Capture the cell that displays the provided text and extract its (X, Y) central coordinate. 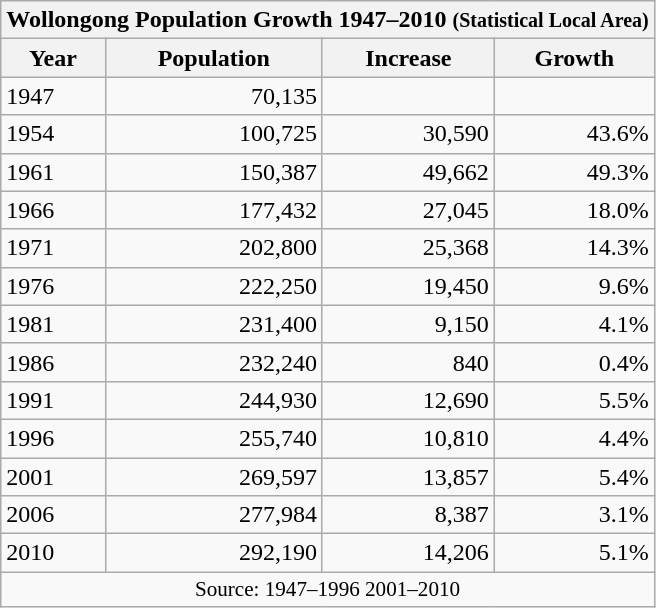
Population (214, 58)
2001 (53, 477)
70,135 (214, 96)
177,432 (214, 210)
4.4% (574, 438)
222,250 (214, 286)
202,800 (214, 248)
30,590 (408, 134)
1966 (53, 210)
100,725 (214, 134)
1971 (53, 248)
18.0% (574, 210)
277,984 (214, 515)
244,930 (214, 400)
49.3% (574, 172)
9.6% (574, 286)
231,400 (214, 324)
19,450 (408, 286)
14.3% (574, 248)
Growth (574, 58)
840 (408, 362)
1961 (53, 172)
232,240 (214, 362)
10,810 (408, 438)
292,190 (214, 553)
13,857 (408, 477)
25,368 (408, 248)
1954 (53, 134)
4.1% (574, 324)
9,150 (408, 324)
3.1% (574, 515)
1947 (53, 96)
12,690 (408, 400)
1981 (53, 324)
0.4% (574, 362)
269,597 (214, 477)
5.1% (574, 553)
Source: 1947–1996 2001–2010 (328, 590)
1996 (53, 438)
2006 (53, 515)
Wollongong Population Growth 1947–2010 (Statistical Local Area) (328, 20)
2010 (53, 553)
27,045 (408, 210)
49,662 (408, 172)
14,206 (408, 553)
43.6% (574, 134)
5.5% (574, 400)
8,387 (408, 515)
Year (53, 58)
1986 (53, 362)
5.4% (574, 477)
Increase (408, 58)
1991 (53, 400)
150,387 (214, 172)
1976 (53, 286)
255,740 (214, 438)
